From the cell containing the given text, extract its center point as (x, y) coordinate. 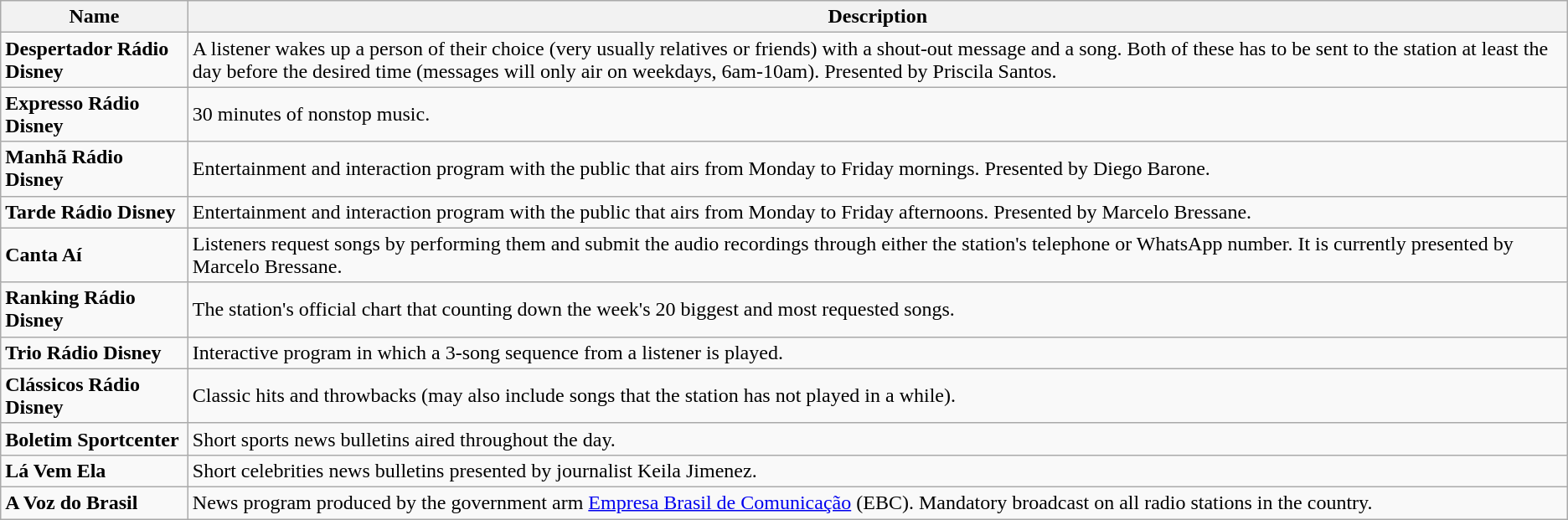
30 minutes of nonstop music. (878, 114)
Boletim Sportcenter (95, 439)
Entertainment and interaction program with the public that airs from Monday to Friday mornings. Presented by Diego Barone. (878, 169)
Short sports news bulletins aired throughout the day. (878, 439)
Ranking Rádio Disney (95, 310)
Expresso Rádio Disney (95, 114)
Manhã Rádio Disney (95, 169)
Name (95, 17)
Interactive program in which a 3-song sequence from a listener is played. (878, 353)
A Voz do Brasil (95, 502)
Description (878, 17)
The station's official chart that counting down the week's 20 biggest and most requested songs. (878, 310)
Clássicos Rádio Disney (95, 395)
Short celebrities news bulletins presented by journalist Keila Jimenez. (878, 471)
Despertador Rádio Disney (95, 60)
Lá Vem Ela (95, 471)
Entertainment and interaction program with the public that airs from Monday to Friday afternoons. Presented by Marcelo Bressane. (878, 212)
Canta Aí (95, 255)
Tarde Rádio Disney (95, 212)
Classic hits and throwbacks (may also include songs that the station has not played in a while). (878, 395)
News program produced by the government arm Empresa Brasil de Comunicação (EBC). Mandatory broadcast on all radio stations in the country. (878, 502)
Trio Rádio Disney (95, 353)
